For the text-containing cell, return its midpoint in (X, Y) coordinate format. 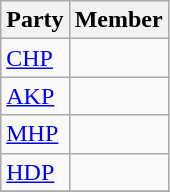
Party (35, 20)
HDP (35, 172)
MHP (35, 134)
Member (118, 20)
AKP (35, 96)
CHP (35, 58)
